Pinpoint the cell where the given text exists, returning its (X, Y) midpoint coordinate. 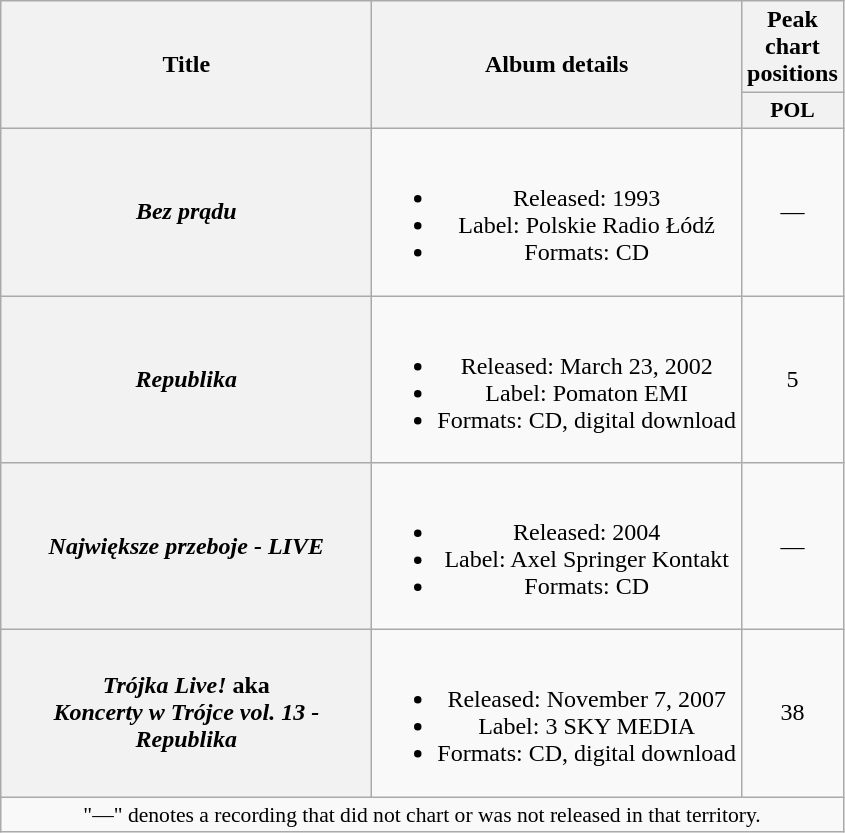
Released: 1993Label: Polskie Radio ŁódźFormats: CD (557, 212)
38 (793, 714)
Released: November 7, 2007Label: 3 SKY MEDIAFormats: CD, digital download (557, 714)
5 (793, 380)
Największe przeboje - LIVE (186, 546)
Republika (186, 380)
"—" denotes a recording that did not chart or was not released in that territory. (422, 815)
Released: March 23, 2002Label: Pomaton EMIFormats: CD, digital download (557, 380)
POL (793, 111)
Trójka Live! akaKoncerty w Trójce vol. 13 - Republika (186, 714)
Peak chart positions (793, 47)
Title (186, 65)
Album details (557, 65)
Released: 2004Label: Axel Springer KontaktFormats: CD (557, 546)
Bez prądu (186, 212)
